Search for the cell housing the specified text and yield its [x, y] center coordinate. 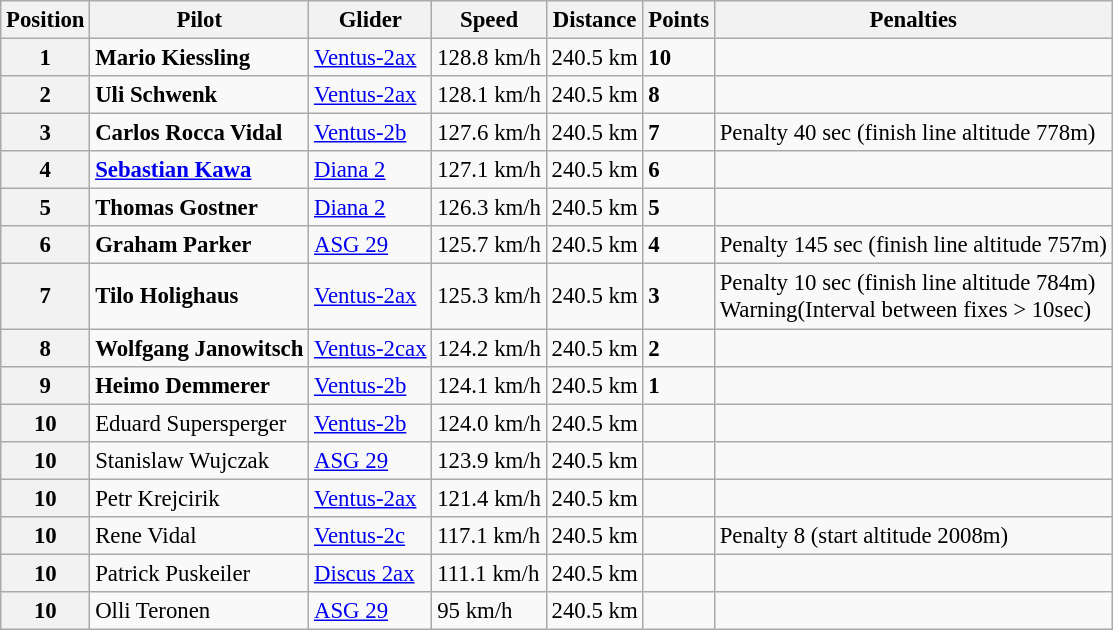
124.0 km/h [489, 423]
Mario Kiessling [200, 58]
Penalty 40 sec (finish line altitude 778m) [913, 133]
Sebastian Kawa [200, 170]
Uli Schwenk [200, 95]
Ventus-2cax [370, 348]
Speed [489, 20]
127.1 km/h [489, 170]
123.9 km/h [489, 460]
Eduard Supersperger [200, 423]
111.1 km/h [489, 573]
Graham Parker [200, 245]
Penalties [913, 20]
Ventus-2c [370, 536]
9 [46, 385]
Penalty 145 sec (finish line altitude 757m) [913, 245]
Penalty 8 (start altitude 2008m) [913, 536]
Discus 2ax [370, 573]
128.1 km/h [489, 95]
Pilot [200, 20]
Patrick Puskeiler [200, 573]
Olli Teronen [200, 611]
125.3 km/h [489, 296]
Rene Vidal [200, 536]
Glider [370, 20]
127.6 km/h [489, 133]
Carlos Rocca Vidal [200, 133]
124.1 km/h [489, 385]
Thomas Gostner [200, 208]
Distance [594, 20]
117.1 km/h [489, 536]
125.7 km/h [489, 245]
124.2 km/h [489, 348]
Wolfgang Janowitsch [200, 348]
121.4 km/h [489, 498]
Penalty 10 sec (finish line altitude 784m)Warning(Interval between fixes > 10sec) [913, 296]
95 km/h [489, 611]
Position [46, 20]
128.8 km/h [489, 58]
126.3 km/h [489, 208]
Petr Krejcirik [200, 498]
Tilo Holighaus [200, 296]
Heimo Demmerer [200, 385]
Stanislaw Wujczak [200, 460]
Points [678, 20]
